From the cell containing the given text, extract its center point as (x, y) coordinate. 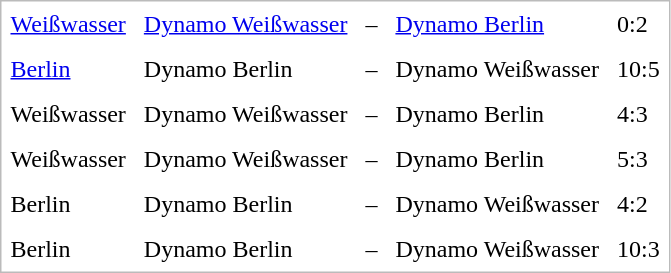
5:3 (638, 158)
10:3 (638, 248)
4:3 (638, 114)
0:2 (638, 24)
10:5 (638, 68)
4:2 (638, 204)
